Scan for the cell matching the given text and deliver its [X, Y] coordinate at center. 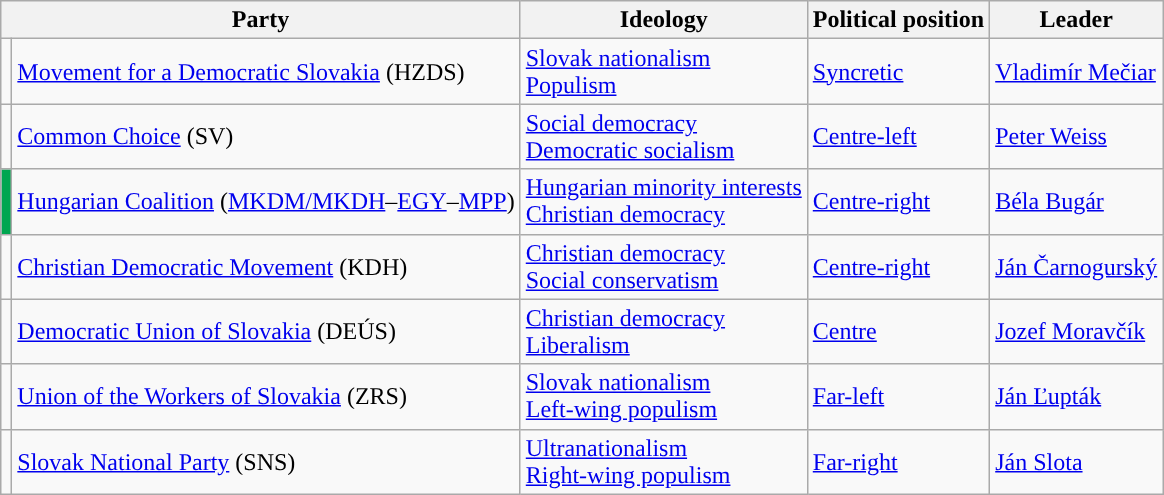
Ideology [664, 20]
Peter Weiss [1076, 136]
Slovak nationalismLeft-wing populism [664, 396]
Party [260, 20]
Far-right [898, 462]
Social democracyDemocratic socialism [664, 136]
Christian democracySocial conservatism [664, 266]
UltranationalismRight-wing populism [664, 462]
Hungarian Coalition (MKDM/MKDH–EGY–MPP) [266, 202]
Democratic Union of Slovakia (DEÚS) [266, 332]
Movement for a Democratic Slovakia (HZDS) [266, 72]
Centre [898, 332]
Christian Democratic Movement (KDH) [266, 266]
Slovak nationalismPopulism [664, 72]
Centre-left [898, 136]
Common Choice (SV) [266, 136]
Political position [898, 20]
Slovak National Party (SNS) [266, 462]
Leader [1076, 20]
Far-left [898, 396]
Hungarian minority interestsChristian democracy [664, 202]
Jozef Moravčík [1076, 332]
Syncretic [898, 72]
Union of the Workers of Slovakia (ZRS) [266, 396]
Vladimír Mečiar [1076, 72]
Christian democracyLiberalism [664, 332]
Ján Ľupták [1076, 396]
Béla Bugár [1076, 202]
Ján Slota [1076, 462]
Ján Čarnogurský [1076, 266]
